Pinpoint the cell where the given text exists, returning its (X, Y) midpoint coordinate. 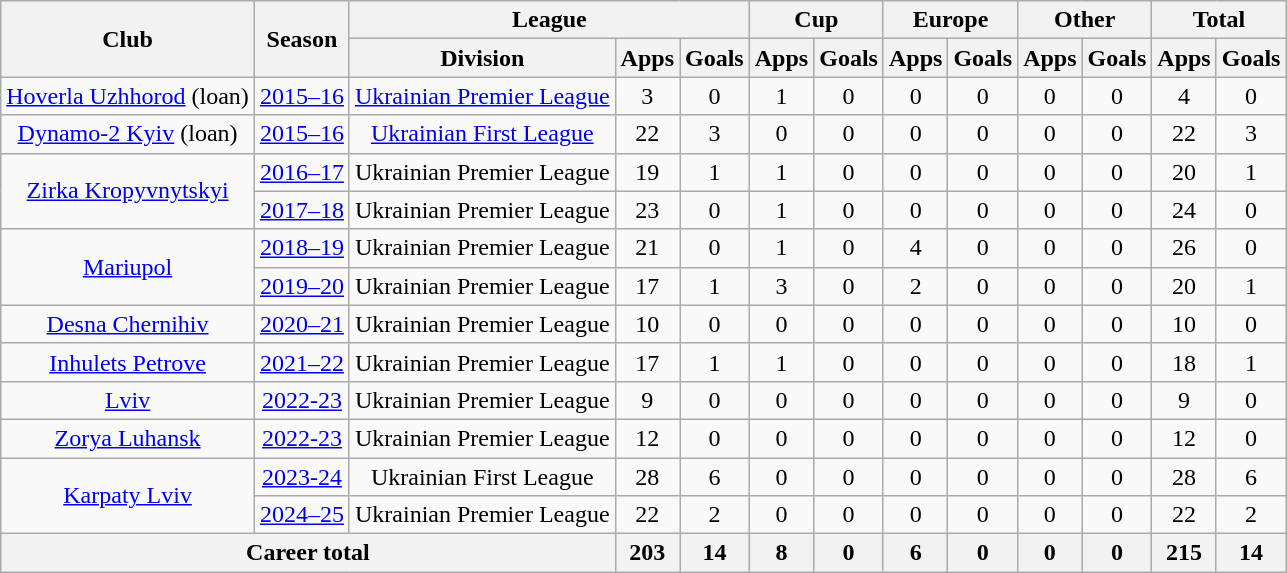
2018–19 (302, 248)
2024–25 (302, 515)
2020–21 (302, 324)
Dynamo-2 Kyiv (loan) (128, 134)
Cup (816, 20)
Europe (950, 20)
23 (647, 210)
2017–18 (302, 210)
26 (1184, 248)
Career total (308, 553)
Club (128, 39)
Hoverla Uzhhorod (loan) (128, 96)
Total (1219, 20)
Zirka Kropyvnytskyi (128, 191)
2023-24 (302, 477)
2016–17 (302, 172)
18 (1184, 362)
21 (647, 248)
2019–20 (302, 286)
215 (1184, 553)
Season (302, 39)
Other (1085, 20)
8 (781, 553)
Division (482, 58)
Lviv (128, 400)
Zorya Luhansk (128, 438)
Inhulets Petrove (128, 362)
Desna Chernihiv (128, 324)
League (549, 20)
203 (647, 553)
2021–22 (302, 362)
Karpaty Lviv (128, 496)
24 (1184, 210)
19 (647, 172)
Mariupol (128, 267)
